Identify which cell holds the provided text, then report its (x, y) central coordinate. 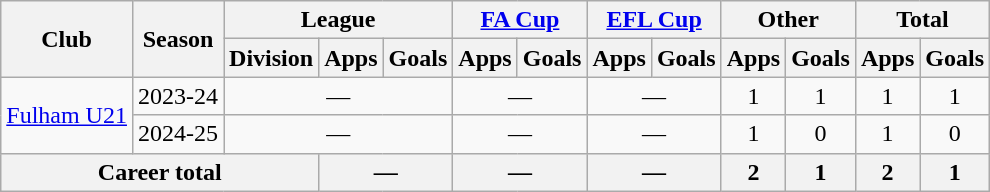
Other (788, 20)
Fulham U21 (67, 115)
FA Cup (520, 20)
EFL Cup (654, 20)
League (338, 20)
Division (272, 58)
Season (178, 39)
Club (67, 39)
Total (922, 20)
2024-25 (178, 134)
Career total (160, 172)
2023-24 (178, 96)
